Provide the [X, Y] coordinate of the cell's center where the given text is located.  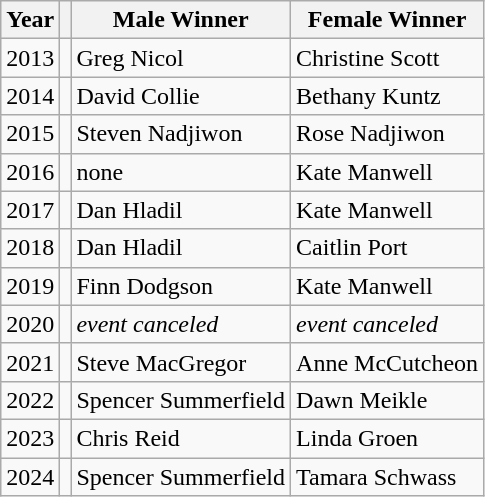
2022 [30, 400]
Male Winner [181, 20]
Steve MacGregor [181, 362]
Greg Nicol [181, 58]
Linda Groen [388, 438]
2023 [30, 438]
2020 [30, 324]
2016 [30, 172]
2015 [30, 134]
Steven Nadjiwon [181, 134]
2021 [30, 362]
Female Winner [388, 20]
2018 [30, 248]
none [181, 172]
David Collie [181, 96]
Dawn Meikle [388, 400]
2019 [30, 286]
2024 [30, 477]
Caitlin Port [388, 248]
Finn Dodgson [181, 286]
Bethany Kuntz [388, 96]
2017 [30, 210]
2013 [30, 58]
Rose Nadjiwon [388, 134]
Chris Reid [181, 438]
2014 [30, 96]
Christine Scott [388, 58]
Year [30, 20]
Anne McCutcheon [388, 362]
Tamara Schwass [388, 477]
